Identify which cell holds the provided text, then report its (X, Y) central coordinate. 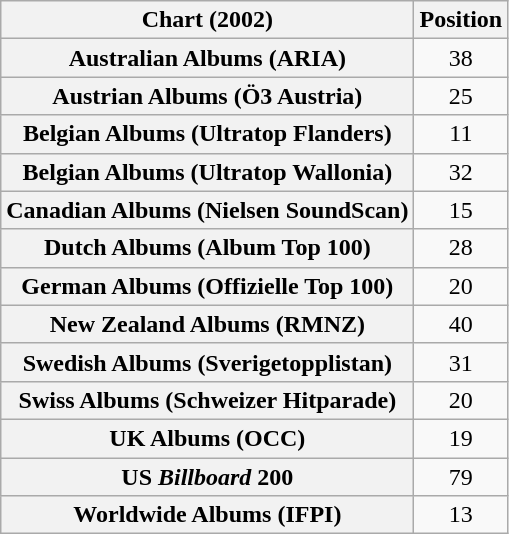
New Zealand Albums (RMNZ) (208, 324)
Belgian Albums (Ultratop Wallonia) (208, 172)
28 (461, 248)
Dutch Albums (Album Top 100) (208, 248)
15 (461, 210)
Chart (2002) (208, 20)
Austrian Albums (Ö3 Austria) (208, 96)
40 (461, 324)
Swedish Albums (Sverigetopplistan) (208, 362)
Worldwide Albums (IFPI) (208, 515)
Australian Albums (ARIA) (208, 58)
Swiss Albums (Schweizer Hitparade) (208, 400)
US Billboard 200 (208, 477)
Belgian Albums (Ultratop Flanders) (208, 134)
13 (461, 515)
Position (461, 20)
11 (461, 134)
German Albums (Offizielle Top 100) (208, 286)
32 (461, 172)
79 (461, 477)
Canadian Albums (Nielsen SoundScan) (208, 210)
UK Albums (OCC) (208, 438)
19 (461, 438)
31 (461, 362)
38 (461, 58)
25 (461, 96)
